Scan for the cell matching the given text and deliver its [X, Y] coordinate at center. 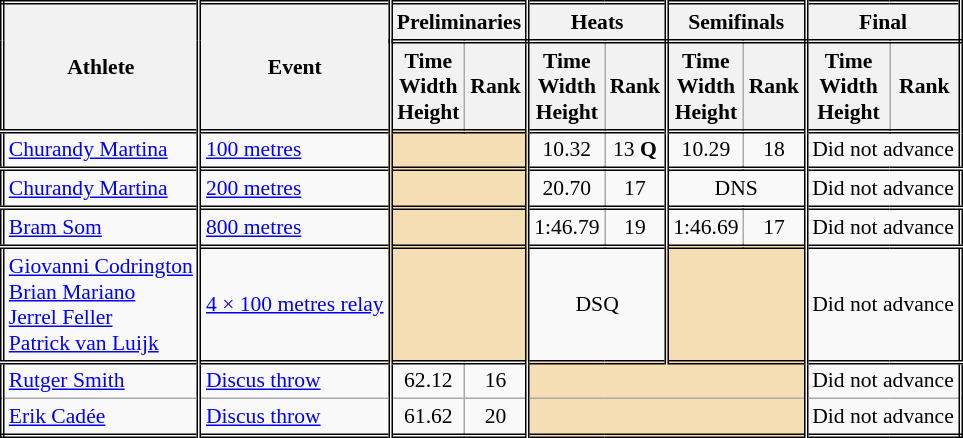
Heats [598, 22]
100 metres [294, 150]
Erik Cadée [100, 418]
4 × 100 metres relay [294, 304]
Final [884, 22]
Semifinals [736, 22]
13 Q [636, 150]
1:46.79 [566, 228]
Preliminaries [458, 22]
Rutger Smith [100, 380]
19 [636, 228]
Event [294, 67]
62.12 [428, 380]
20 [496, 418]
1:46.69 [706, 228]
Bram Som [100, 228]
Athlete [100, 67]
61.62 [428, 418]
10.29 [706, 150]
16 [496, 380]
Giovanni CodringtonBrian MarianoJerrel FellerPatrick van Luijk [100, 304]
18 [775, 150]
DNS [736, 190]
10.32 [566, 150]
DSQ [598, 304]
200 metres [294, 190]
20.70 [566, 190]
800 metres [294, 228]
